Locate the cell with the specified text and output its [X, Y] center coordinate. 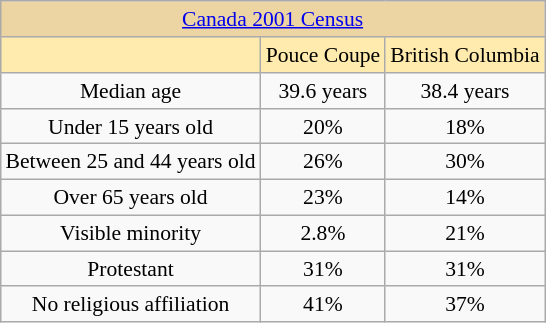
Between 25 and 44 years old [130, 162]
37% [464, 304]
21% [464, 233]
20% [324, 126]
18% [464, 126]
38.4 years [464, 91]
41% [324, 304]
Over 65 years old [130, 197]
Median age [130, 91]
Protestant [130, 269]
No religious affiliation [130, 304]
Pouce Coupe [324, 55]
British Columbia [464, 55]
23% [324, 197]
14% [464, 197]
30% [464, 162]
Canada 2001 Census [272, 19]
Visible minority [130, 233]
26% [324, 162]
Under 15 years old [130, 126]
39.6 years [324, 91]
2.8% [324, 233]
